From the cell containing the given text, extract its center point as (x, y) coordinate. 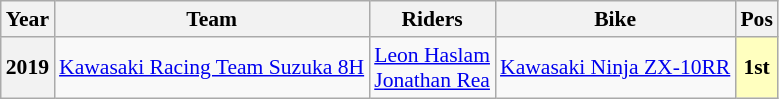
2019 (28, 68)
Kawasaki Ninja ZX-10RR (615, 68)
Team (212, 19)
Bike (615, 19)
Riders (432, 19)
1st (756, 68)
Kawasaki Racing Team Suzuka 8H (212, 68)
Leon Haslam Jonathan Rea (432, 68)
Year (28, 19)
Pos (756, 19)
